Pinpoint the cell where the given text exists, returning its [X, Y] midpoint coordinate. 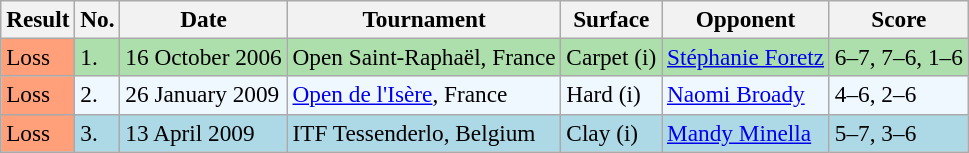
5–7, 3–6 [898, 133]
Result [38, 19]
Clay (i) [612, 133]
3. [98, 133]
No. [98, 19]
6–7, 7–6, 1–6 [898, 57]
Surface [612, 19]
26 January 2009 [204, 95]
4–6, 2–6 [898, 95]
2. [98, 95]
ITF Tessenderlo, Belgium [424, 133]
Tournament [424, 19]
Open de l'Isère, France [424, 95]
Mandy Minella [746, 133]
Date [204, 19]
1. [98, 57]
Stéphanie Foretz [746, 57]
16 October 2006 [204, 57]
Carpet (i) [612, 57]
13 April 2009 [204, 133]
Hard (i) [612, 95]
Naomi Broady [746, 95]
Opponent [746, 19]
Score [898, 19]
Open Saint-Raphaël, France [424, 57]
